Find where the given text appears and provide that cell's center as [X, Y] coordinate. 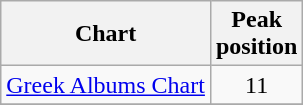
Chart [106, 34]
Greek Albums Chart [106, 85]
11 [256, 85]
Peakposition [256, 34]
